Locate the cell with the specified text and output its (x, y) center coordinate. 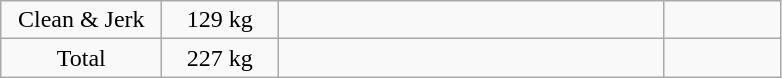
227 kg (220, 58)
Total (82, 58)
129 kg (220, 20)
Clean & Jerk (82, 20)
